For the text-containing cell, return its midpoint in [x, y] coordinate format. 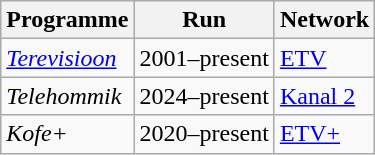
ETV+ [324, 134]
2020–present [204, 134]
ETV [324, 58]
2001–present [204, 58]
Run [204, 20]
Terevisioon [68, 58]
Network [324, 20]
Kanal 2 [324, 96]
2024–present [204, 96]
Kofe+ [68, 134]
Programme [68, 20]
Telehommik [68, 96]
